For the text-containing cell, return its midpoint in (X, Y) coordinate format. 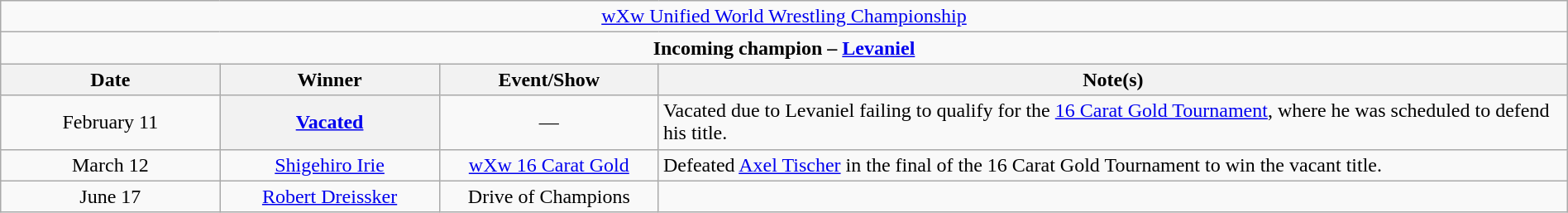
Shigehiro Irie (329, 165)
Event/Show (549, 80)
Vacated due to Levaniel failing to qualify for the 16 Carat Gold Tournament, where he was scheduled to defend his title. (1113, 123)
— (549, 123)
wXw 16 Carat Gold (549, 165)
Incoming champion – Levaniel (784, 48)
March 12 (111, 165)
wXw Unified World Wrestling Championship (784, 17)
Note(s) (1113, 80)
Drive of Champions (549, 196)
Vacated (329, 123)
Winner (329, 80)
Date (111, 80)
Robert Dreissker (329, 196)
Defeated Axel Tischer in the final of the 16 Carat Gold Tournament to win the vacant title. (1113, 165)
June 17 (111, 196)
February 11 (111, 123)
